Scan for the cell matching the given text and deliver its [x, y] coordinate at center. 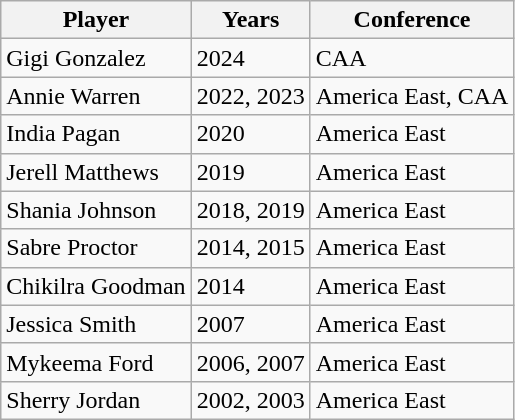
CAA [412, 58]
Mykeema Ford [96, 362]
2014 [250, 286]
2002, 2003 [250, 400]
2019 [250, 172]
2024 [250, 58]
Jerell Matthews [96, 172]
Chikilra Goodman [96, 286]
Conference [412, 20]
Annie Warren [96, 96]
Sabre Proctor [96, 248]
India Pagan [96, 134]
2014, 2015 [250, 248]
Shania Johnson [96, 210]
2022, 2023 [250, 96]
Sherry Jordan [96, 400]
Gigi Gonzalez [96, 58]
2018, 2019 [250, 210]
Jessica Smith [96, 324]
Years [250, 20]
America East, CAA [412, 96]
2006, 2007 [250, 362]
2020 [250, 134]
Player [96, 20]
2007 [250, 324]
